From the cell containing the given text, extract its center point as [x, y] coordinate. 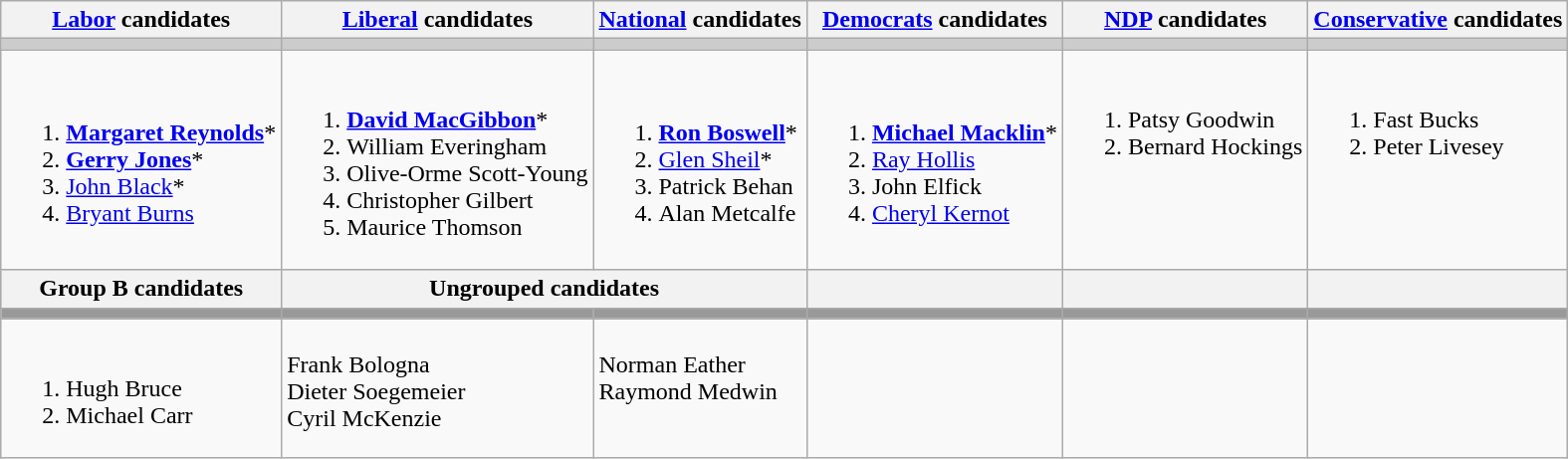
Margaret Reynolds*Gerry Jones*John Black*Bryant Burns [141, 159]
Frank Bologna Dieter Soegemeier Cyril McKenzie [438, 388]
Fast BucksPeter Livesey [1438, 159]
Conservative candidates [1438, 20]
Liberal candidates [438, 20]
Ron Boswell*Glen Sheil*Patrick BehanAlan Metcalfe [700, 159]
Michael Macklin*Ray HollisJohn ElfickCheryl Kernot [934, 159]
Ungrouped candidates [545, 289]
Labor candidates [141, 20]
Group B candidates [141, 289]
Democrats candidates [934, 20]
Norman Eather Raymond Medwin [700, 388]
National candidates [700, 20]
David MacGibbon*William EveringhamOlive-Orme Scott-YoungChristopher GilbertMaurice Thomson [438, 159]
Patsy GoodwinBernard Hockings [1185, 159]
NDP candidates [1185, 20]
Hugh BruceMichael Carr [141, 388]
